Extract the (x, y) coordinate from the center of the cell holding the provided text.  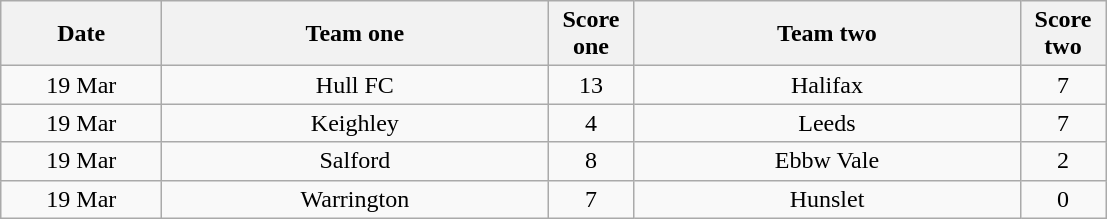
Score one (591, 34)
2 (1063, 161)
Warrington (355, 199)
Score two (1063, 34)
0 (1063, 199)
Ebbw Vale (827, 161)
Team two (827, 34)
Date (82, 34)
Team one (355, 34)
Keighley (355, 123)
8 (591, 161)
Halifax (827, 85)
4 (591, 123)
Leeds (827, 123)
Hull FC (355, 85)
Salford (355, 161)
Hunslet (827, 199)
13 (591, 85)
